Search for the cell housing the specified text and yield its [x, y] center coordinate. 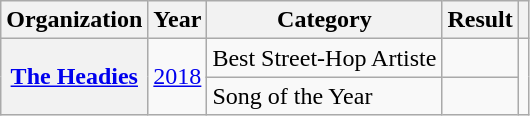
Best Street-Hop Artiste [324, 58]
Song of the Year [324, 96]
Organization [74, 20]
Result [480, 20]
2018 [178, 77]
Category [324, 20]
Year [178, 20]
The Headies [74, 77]
